Pinpoint the cell where the given text exists, returning its [X, Y] midpoint coordinate. 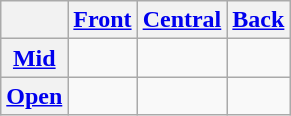
Front [102, 20]
Mid [34, 58]
Back [258, 20]
Central [182, 20]
Open [34, 96]
